Determine the [x, y] coordinate at the center of the cell enclosing the given text.  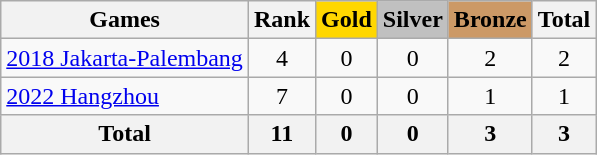
Bronze [490, 20]
Silver [412, 20]
2022 Hangzhou [125, 96]
2018 Jakarta-Palembang [125, 58]
Rank [282, 20]
Games [125, 20]
Gold [347, 20]
11 [282, 134]
4 [282, 58]
7 [282, 96]
